For the text-containing cell, return its midpoint in (X, Y) coordinate format. 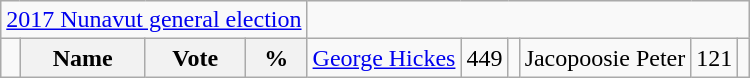
% (276, 58)
Jacopoosie Peter (605, 58)
Vote (195, 58)
449 (484, 58)
121 (714, 58)
2017 Nunavut general election (154, 20)
Name (82, 58)
George Hickes (384, 58)
